Return (x, y) of the center of cell containing provided text 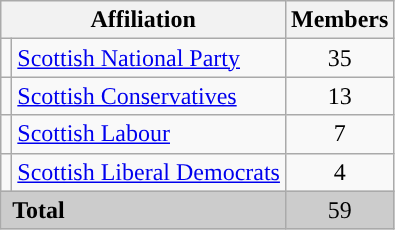
35 (339, 58)
4 (339, 172)
Scottish Liberal Democrats (149, 172)
59 (339, 210)
Members (339, 20)
Affiliation (144, 20)
7 (339, 134)
Scottish Conservatives (149, 96)
Total (144, 210)
13 (339, 96)
Scottish Labour (149, 134)
Scottish National Party (149, 58)
